Determine the (X, Y) coordinate at the center of the cell enclosing the given text.  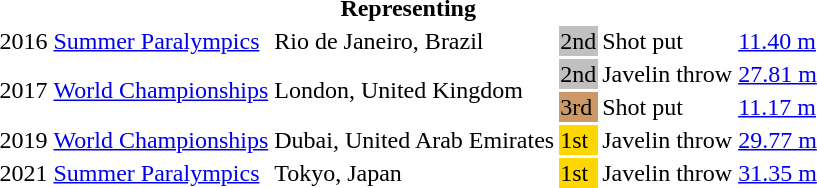
Tokyo, Japan (414, 173)
3rd (578, 107)
Dubai, United Arab Emirates (414, 140)
Rio de Janeiro, Brazil (414, 41)
London, United Kingdom (414, 90)
